For the text-containing cell, return its midpoint in [x, y] coordinate format. 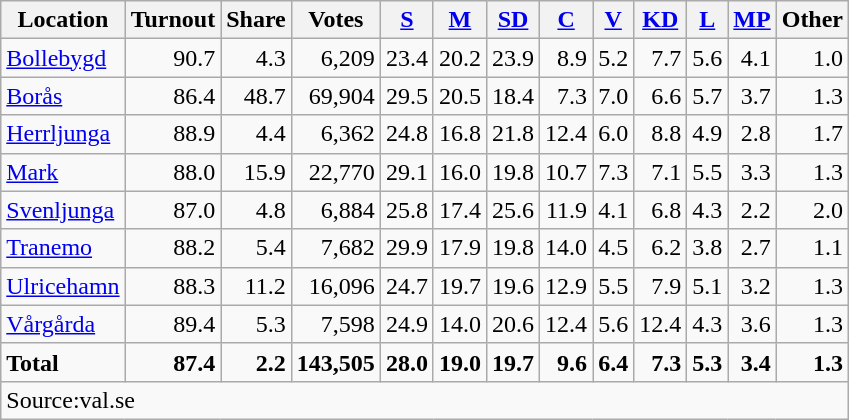
12.9 [566, 286]
16.0 [460, 172]
29.9 [406, 248]
Location [63, 20]
7.9 [660, 286]
88.9 [173, 134]
23.9 [512, 58]
48.7 [256, 96]
89.4 [173, 324]
Votes [336, 20]
6.6 [660, 96]
11.9 [566, 210]
7.0 [614, 96]
Share [256, 20]
88.0 [173, 172]
Turnout [173, 20]
19.0 [460, 362]
Svenljunga [63, 210]
23.4 [406, 58]
87.4 [173, 362]
3.8 [708, 248]
3.2 [752, 286]
2.8 [752, 134]
21.8 [512, 134]
19.6 [512, 286]
18.4 [512, 96]
C [566, 20]
6.2 [660, 248]
16.8 [460, 134]
Mark [63, 172]
6,362 [336, 134]
L [708, 20]
6.0 [614, 134]
4.8 [256, 210]
7.7 [660, 58]
Ulricehamn [63, 286]
Vårgårda [63, 324]
5.1 [708, 286]
Borås [63, 96]
6.8 [660, 210]
17.9 [460, 248]
Total [63, 362]
29.5 [406, 96]
4.4 [256, 134]
20.6 [512, 324]
88.3 [173, 286]
8.8 [660, 134]
16,096 [336, 286]
29.1 [406, 172]
3.4 [752, 362]
3.3 [752, 172]
2.7 [752, 248]
Herrljunga [63, 134]
15.9 [256, 172]
5.2 [614, 58]
Source:val.se [425, 400]
1.0 [812, 58]
25.8 [406, 210]
6,884 [336, 210]
3.6 [752, 324]
25.6 [512, 210]
S [406, 20]
8.9 [566, 58]
87.0 [173, 210]
V [614, 20]
5.7 [708, 96]
9.6 [566, 362]
SD [512, 20]
90.7 [173, 58]
24.7 [406, 286]
28.0 [406, 362]
6.4 [614, 362]
MP [752, 20]
4.5 [614, 248]
22,770 [336, 172]
24.8 [406, 134]
1.1 [812, 248]
24.9 [406, 324]
Bollebygd [63, 58]
M [460, 20]
20.5 [460, 96]
7,682 [336, 248]
2.0 [812, 210]
86.4 [173, 96]
Tranemo [63, 248]
7.1 [660, 172]
5.4 [256, 248]
11.2 [256, 286]
Other [812, 20]
17.4 [460, 210]
6,209 [336, 58]
3.7 [752, 96]
69,904 [336, 96]
1.7 [812, 134]
20.2 [460, 58]
7,598 [336, 324]
4.9 [708, 134]
KD [660, 20]
143,505 [336, 362]
88.2 [173, 248]
10.7 [566, 172]
